Capture the cell that displays the provided text and extract its [X, Y] central coordinate. 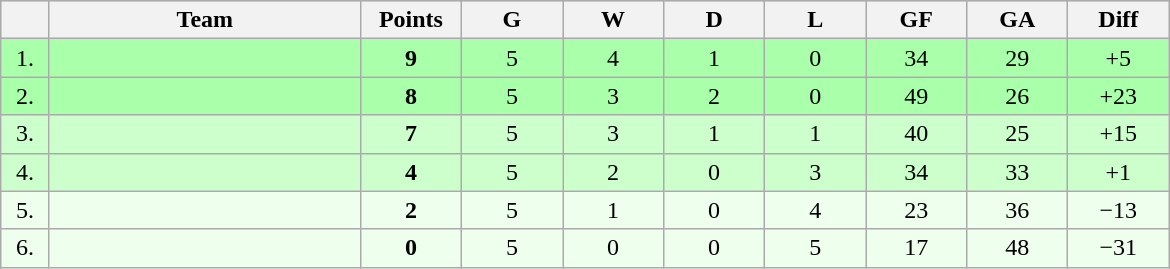
23 [916, 210]
49 [916, 96]
2. [26, 96]
+5 [1118, 58]
Points [410, 20]
GF [916, 20]
GA [1018, 20]
40 [916, 134]
25 [1018, 134]
4. [26, 172]
L [816, 20]
D [714, 20]
48 [1018, 248]
33 [1018, 172]
Team [204, 20]
−13 [1118, 210]
17 [916, 248]
36 [1018, 210]
−31 [1118, 248]
Diff [1118, 20]
+23 [1118, 96]
7 [410, 134]
+15 [1118, 134]
6. [26, 248]
+1 [1118, 172]
9 [410, 58]
1. [26, 58]
29 [1018, 58]
G [512, 20]
W [612, 20]
3. [26, 134]
5. [26, 210]
26 [1018, 96]
8 [410, 96]
